Provide the (X, Y) coordinate of the cell's center where the given text is located.  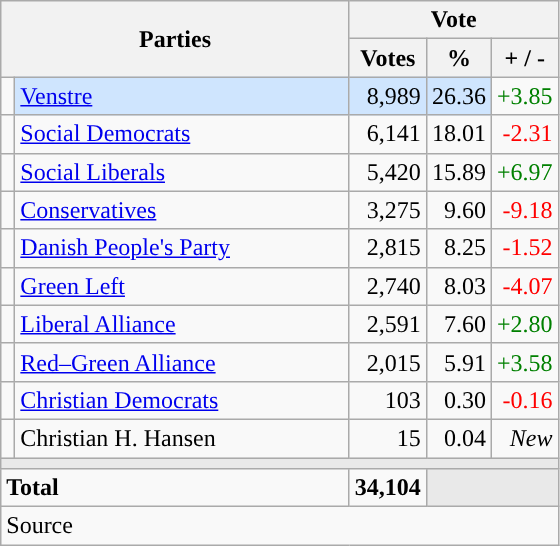
-0.16 (524, 400)
8.25 (458, 248)
+3.58 (524, 362)
3,275 (388, 210)
Total (176, 488)
Green Left (182, 286)
-2.31 (524, 134)
New (524, 438)
8,989 (388, 96)
Christian H. Hansen (182, 438)
-4.07 (524, 286)
5.91 (458, 362)
8.03 (458, 286)
Christian Democrats (182, 400)
+ / - (524, 58)
+2.80 (524, 324)
9.60 (458, 210)
34,104 (388, 488)
-1.52 (524, 248)
% (458, 58)
Red–Green Alliance (182, 362)
0.04 (458, 438)
2,015 (388, 362)
Social Liberals (182, 172)
2,740 (388, 286)
6,141 (388, 134)
Parties (176, 39)
0.30 (458, 400)
-9.18 (524, 210)
Vote (454, 20)
15 (388, 438)
+6.97 (524, 172)
2,815 (388, 248)
2,591 (388, 324)
15.89 (458, 172)
Venstre (182, 96)
18.01 (458, 134)
7.60 (458, 324)
103 (388, 400)
Conservatives (182, 210)
Danish People's Party (182, 248)
Social Democrats (182, 134)
26.36 (458, 96)
Votes (388, 58)
5,420 (388, 172)
Source (280, 526)
Liberal Alliance (182, 324)
+3.85 (524, 96)
